From the cell containing the given text, extract its center point as [x, y] coordinate. 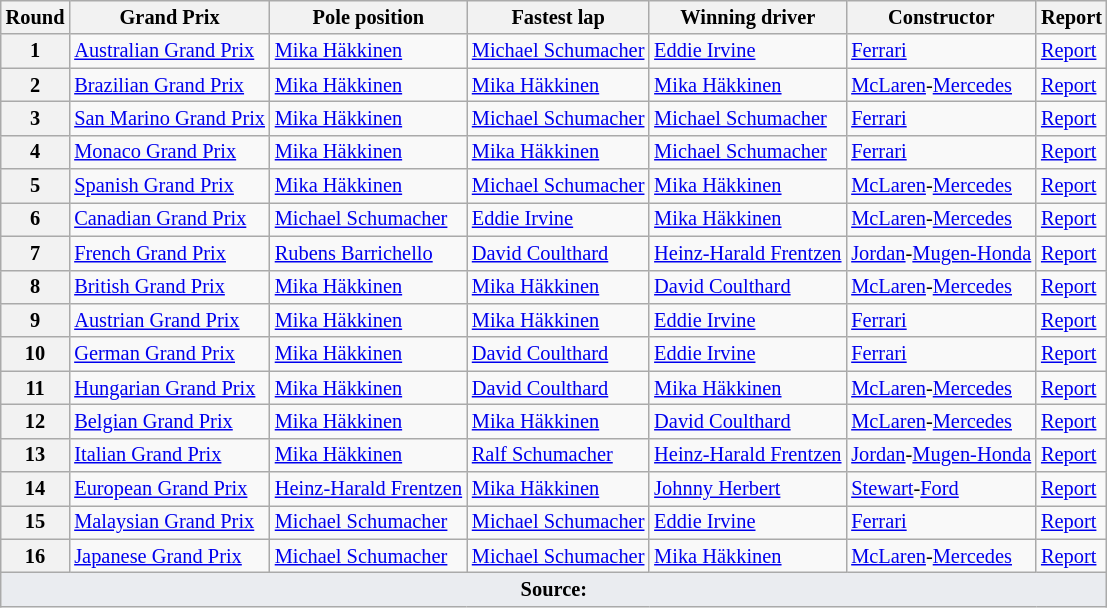
8 [36, 287]
7 [36, 253]
10 [36, 354]
1 [36, 51]
Spanish Grand Prix [170, 186]
San Marino Grand Prix [170, 118]
Ralf Schumacher [558, 455]
Brazilian Grand Prix [170, 85]
3 [36, 118]
Belgian Grand Prix [170, 421]
Constructor [941, 17]
British Grand Prix [170, 287]
Source: [554, 589]
Monaco Grand Prix [170, 152]
Stewart-Ford [941, 489]
European Grand Prix [170, 489]
2 [36, 85]
Austrian Grand Prix [170, 320]
Italian Grand Prix [170, 455]
Grand Prix [170, 17]
Malaysian Grand Prix [170, 522]
5 [36, 186]
French Grand Prix [170, 253]
Rubens Barrichello [368, 253]
Johnny Herbert [748, 489]
German Grand Prix [170, 354]
Fastest lap [558, 17]
Hungarian Grand Prix [170, 388]
9 [36, 320]
Australian Grand Prix [170, 51]
Winning driver [748, 17]
Japanese Grand Prix [170, 556]
6 [36, 219]
Round [36, 17]
Pole position [368, 17]
12 [36, 421]
11 [36, 388]
14 [36, 489]
13 [36, 455]
4 [36, 152]
Canadian Grand Prix [170, 219]
16 [36, 556]
15 [36, 522]
